Detect which cell encompasses the target text, then output its [x, y] center coordinate. 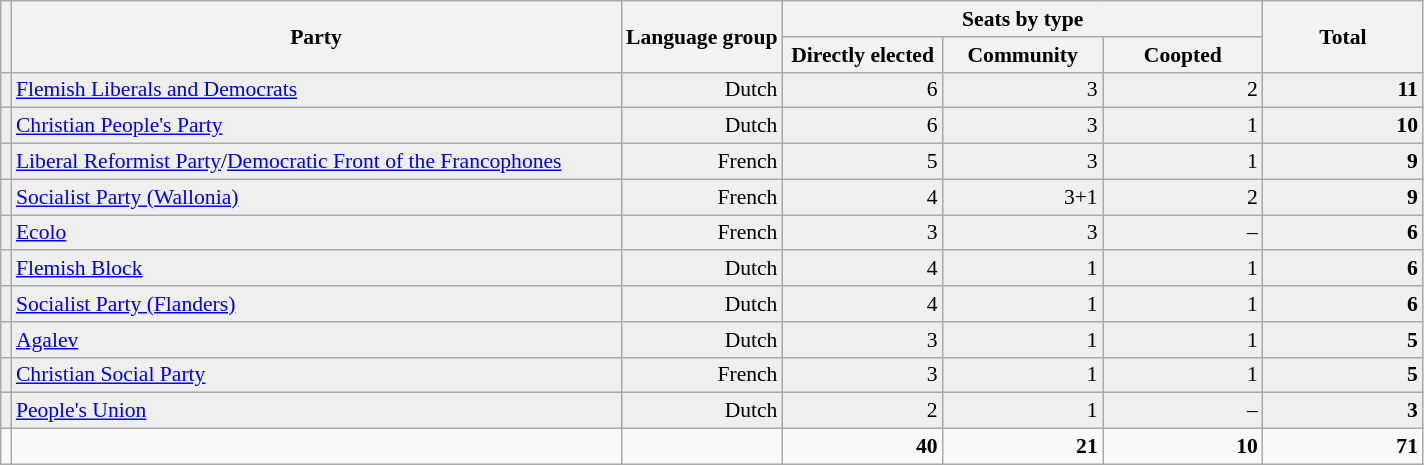
Agalev [316, 340]
Ecolo [316, 233]
3+1 [1023, 197]
Christian People's Party [316, 126]
21 [1023, 447]
Coopted [1183, 55]
Seats by type [1022, 19]
Flemish Liberals and Democrats [316, 90]
Community [1023, 55]
Directly elected [862, 55]
71 [1343, 447]
11 [1343, 90]
Total [1343, 36]
Socialist Party (Wallonia) [316, 197]
People's Union [316, 411]
40 [862, 447]
Liberal Reformist Party/Democratic Front of the Francophones [316, 162]
Socialist Party (Flanders) [316, 304]
Party [316, 36]
Christian Social Party [316, 375]
Flemish Block [316, 269]
Language group [702, 36]
